Locate the cell with the specified text and output its [x, y] center coordinate. 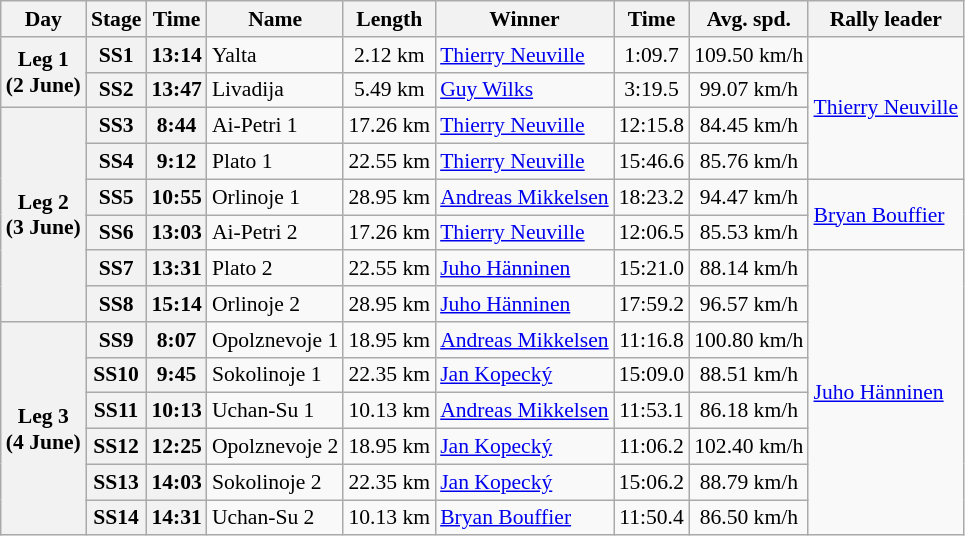
88.51 km/h [748, 375]
Ai-Petri 1 [276, 126]
Opolznevoje 2 [276, 447]
86.18 km/h [748, 411]
Uchan-Su 1 [276, 411]
Plato 2 [276, 269]
Stage [116, 19]
Leg 3(4 June) [44, 429]
SS7 [116, 269]
SS8 [116, 304]
Day [44, 19]
Orlinoje 1 [276, 197]
100.80 km/h [748, 340]
15:21.0 [652, 269]
86.50 km/h [748, 518]
Avg. spd. [748, 19]
85.76 km/h [748, 162]
13:47 [176, 90]
10:13 [176, 411]
SS13 [116, 482]
88.14 km/h [748, 269]
13:03 [176, 233]
88.79 km/h [748, 482]
14:31 [176, 518]
12:15.8 [652, 126]
10:55 [176, 197]
SS14 [116, 518]
17:59.2 [652, 304]
15:06.2 [652, 482]
8:07 [176, 340]
94.47 km/h [748, 197]
18:23.2 [652, 197]
Orlinoje 2 [276, 304]
12:25 [176, 447]
11:53.1 [652, 411]
Ai-Petri 2 [276, 233]
SS9 [116, 340]
109.50 km/h [748, 55]
SS10 [116, 375]
15:09.0 [652, 375]
Leg 2(3 June) [44, 215]
15:14 [176, 304]
9:45 [176, 375]
SS1 [116, 55]
84.45 km/h [748, 126]
85.53 km/h [748, 233]
SS4 [116, 162]
SS5 [116, 197]
Winner [524, 19]
12:06.5 [652, 233]
Guy Wilks [524, 90]
Yalta [276, 55]
11:16.8 [652, 340]
13:31 [176, 269]
Leg 1(2 June) [44, 72]
99.07 km/h [748, 90]
SS11 [116, 411]
Opolznevoje 1 [276, 340]
11:06.2 [652, 447]
14:03 [176, 482]
5.49 km [389, 90]
Length [389, 19]
Name [276, 19]
15:46.6 [652, 162]
96.57 km/h [748, 304]
2.12 km [389, 55]
SS6 [116, 233]
SS3 [116, 126]
Sokolinoje 2 [276, 482]
1:09.7 [652, 55]
13:14 [176, 55]
102.40 km/h [748, 447]
Sokolinoje 1 [276, 375]
Rally leader [886, 19]
Plato 1 [276, 162]
Livadija [276, 90]
SS2 [116, 90]
9:12 [176, 162]
SS12 [116, 447]
Uchan-Su 2 [276, 518]
8:44 [176, 126]
11:50.4 [652, 518]
3:19.5 [652, 90]
